Return the (x, y) coordinate for the center point of the cell that contains the specified text.  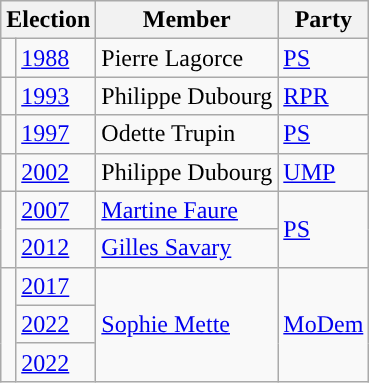
2012 (56, 248)
MoDem (324, 324)
Pierre Lagorce (187, 58)
2007 (56, 210)
RPR (324, 96)
Member (187, 20)
Odette Trupin (187, 134)
UMP (324, 172)
2017 (56, 286)
Gilles Savary (187, 248)
Party (324, 20)
2002 (56, 172)
1988 (56, 58)
1993 (56, 96)
Sophie Mette (187, 324)
1997 (56, 134)
Election (48, 20)
Martine Faure (187, 210)
